Capture the cell that displays the provided text and extract its (X, Y) central coordinate. 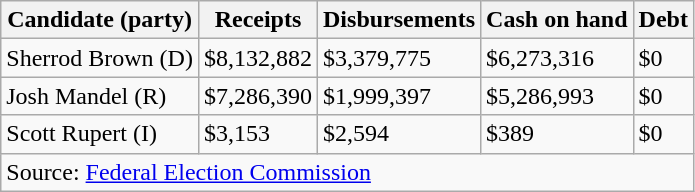
$5,286,993 (557, 96)
Cash on hand (557, 20)
Source: Federal Election Commission (348, 172)
$6,273,316 (557, 58)
$389 (557, 134)
$2,594 (400, 134)
Disbursements (400, 20)
Sherrod Brown (D) (100, 58)
$3,379,775 (400, 58)
Receipts (258, 20)
$8,132,882 (258, 58)
Scott Rupert (I) (100, 134)
$1,999,397 (400, 96)
$3,153 (258, 134)
Candidate (party) (100, 20)
Debt (663, 20)
$7,286,390 (258, 96)
Josh Mandel (R) (100, 96)
